Capture the cell that displays the provided text and extract its (X, Y) central coordinate. 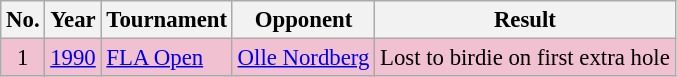
1 (23, 58)
Year (73, 20)
Opponent (303, 20)
FLA Open (166, 58)
Tournament (166, 20)
Lost to birdie on first extra hole (525, 58)
Result (525, 20)
Olle Nordberg (303, 58)
1990 (73, 58)
No. (23, 20)
